Return (x, y) of the center of cell containing provided text 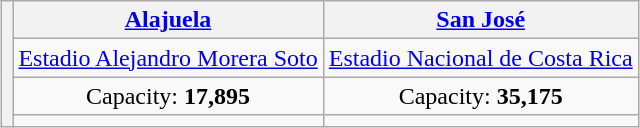
San José (480, 20)
Alajuela (168, 20)
Capacity: 35,175 (480, 96)
Estadio Alejandro Morera Soto (168, 58)
Capacity: 17,895 (168, 96)
Estadio Nacional de Costa Rica (480, 58)
